Pinpoint the cell where the given text exists, returning its (X, Y) midpoint coordinate. 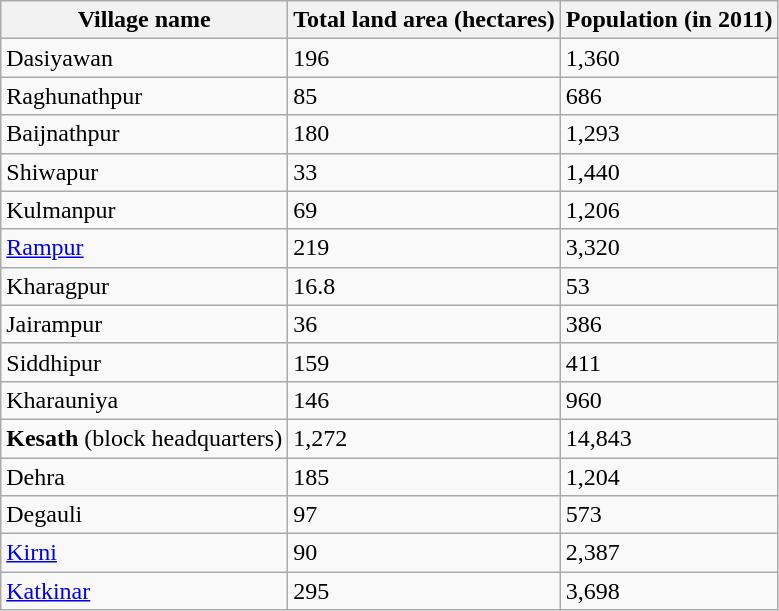
573 (669, 515)
69 (424, 210)
1,206 (669, 210)
Jairampur (144, 324)
159 (424, 362)
Katkinar (144, 591)
219 (424, 248)
90 (424, 553)
16.8 (424, 286)
1,272 (424, 438)
1,360 (669, 58)
Degauli (144, 515)
Raghunathpur (144, 96)
Rampur (144, 248)
3,320 (669, 248)
Village name (144, 20)
14,843 (669, 438)
3,698 (669, 591)
1,293 (669, 134)
2,387 (669, 553)
1,204 (669, 477)
386 (669, 324)
Total land area (hectares) (424, 20)
97 (424, 515)
185 (424, 477)
53 (669, 286)
33 (424, 172)
1,440 (669, 172)
Kulmanpur (144, 210)
Population (in 2011) (669, 20)
686 (669, 96)
Siddhipur (144, 362)
Kesath (block headquarters) (144, 438)
960 (669, 400)
180 (424, 134)
Dasiyawan (144, 58)
85 (424, 96)
Kirni (144, 553)
Kharagpur (144, 286)
Shiwapur (144, 172)
295 (424, 591)
196 (424, 58)
36 (424, 324)
Dehra (144, 477)
Kharauniya (144, 400)
411 (669, 362)
146 (424, 400)
Baijnathpur (144, 134)
